Return [X, Y] of the center of cell containing provided text 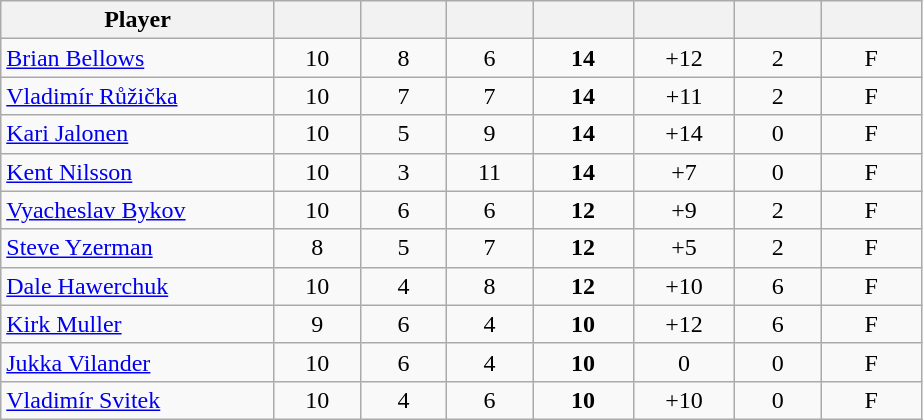
Dale Hawerchuk [138, 286]
Vyacheslav Bykov [138, 210]
+14 [684, 134]
11 [489, 172]
Steve Yzerman [138, 248]
Brian Bellows [138, 58]
Kent Nilsson [138, 172]
Player [138, 20]
+5 [684, 248]
+9 [684, 210]
3 [403, 172]
Vladimír Svitek [138, 400]
Kirk Muller [138, 324]
+11 [684, 96]
+7 [684, 172]
Vladimír Růžička [138, 96]
Kari Jalonen [138, 134]
Jukka Vilander [138, 362]
